Determine the (x, y) coordinate at the center of the cell enclosing the given text.  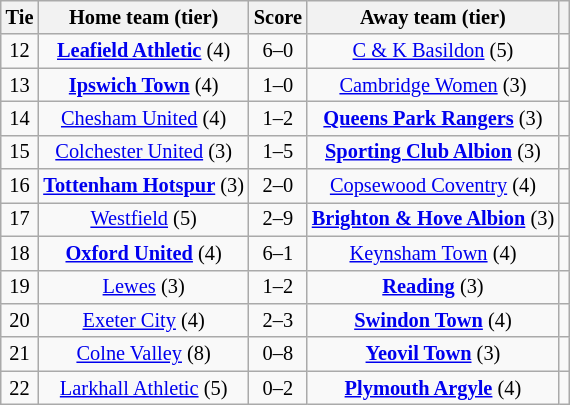
Chesham United (4) (144, 118)
17 (20, 219)
6–0 (278, 51)
16 (20, 186)
20 (20, 320)
Swindon Town (4) (433, 320)
Ipswich Town (4) (144, 85)
C & K Basildon (5) (433, 51)
Tottenham Hotspur (3) (144, 186)
Plymouth Argyle (4) (433, 388)
2–3 (278, 320)
2–9 (278, 219)
6–1 (278, 253)
14 (20, 118)
Sporting Club Albion (3) (433, 152)
Queens Park Rangers (3) (433, 118)
Leafield Athletic (4) (144, 51)
1–5 (278, 152)
Tie (20, 17)
13 (20, 85)
22 (20, 388)
Exeter City (4) (144, 320)
21 (20, 354)
1–0 (278, 85)
Oxford United (4) (144, 253)
Home team (tier) (144, 17)
0–2 (278, 388)
Away team (tier) (433, 17)
0–8 (278, 354)
19 (20, 287)
Cambridge Women (3) (433, 85)
15 (20, 152)
Yeovil Town (3) (433, 354)
Colchester United (3) (144, 152)
Keynsham Town (4) (433, 253)
Colne Valley (8) (144, 354)
Larkhall Athletic (5) (144, 388)
12 (20, 51)
Score (278, 17)
18 (20, 253)
Reading (3) (433, 287)
Westfield (5) (144, 219)
Brighton & Hove Albion (3) (433, 219)
Copsewood Coventry (4) (433, 186)
2–0 (278, 186)
Lewes (3) (144, 287)
